Return the (X, Y) coordinate for the center point of the cell that contains the specified text.  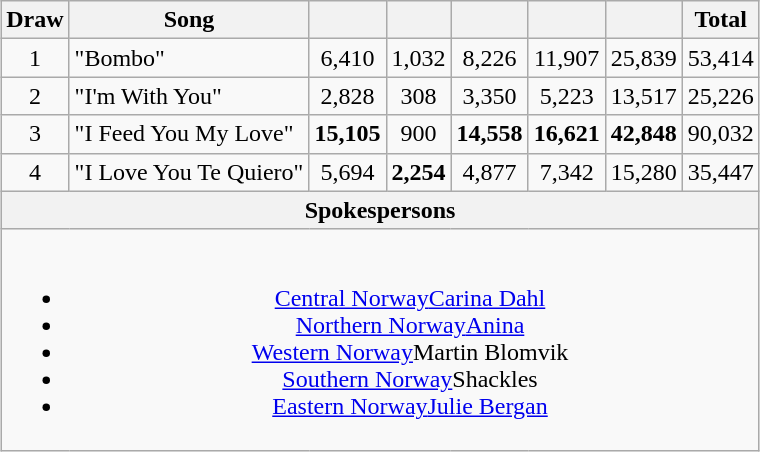
4 (35, 172)
8,226 (490, 58)
3 (35, 134)
Draw (35, 20)
Total (720, 20)
25,226 (720, 96)
"I Love You Te Quiero" (189, 172)
308 (418, 96)
Central NorwayCarina DahlNorthern NorwayAninaWestern NorwayMartin BlomvikSouthern NorwayShacklesEastern NorwayJulie Bergan (380, 340)
1,032 (418, 58)
35,447 (720, 172)
25,839 (644, 58)
1 (35, 58)
2,828 (348, 96)
5,223 (566, 96)
11,907 (566, 58)
2 (35, 96)
"Bombo" (189, 58)
900 (418, 134)
2,254 (418, 172)
90,032 (720, 134)
15,280 (644, 172)
6,410 (348, 58)
15,105 (348, 134)
5,694 (348, 172)
42,848 (644, 134)
14,558 (490, 134)
7,342 (566, 172)
53,414 (720, 58)
Spokespersons (380, 210)
Song (189, 20)
3,350 (490, 96)
4,877 (490, 172)
13,517 (644, 96)
16,621 (566, 134)
"I Feed You My Love" (189, 134)
"I'm With You" (189, 96)
